Return the (x, y) coordinate for the center point of the cell that contains the specified text.  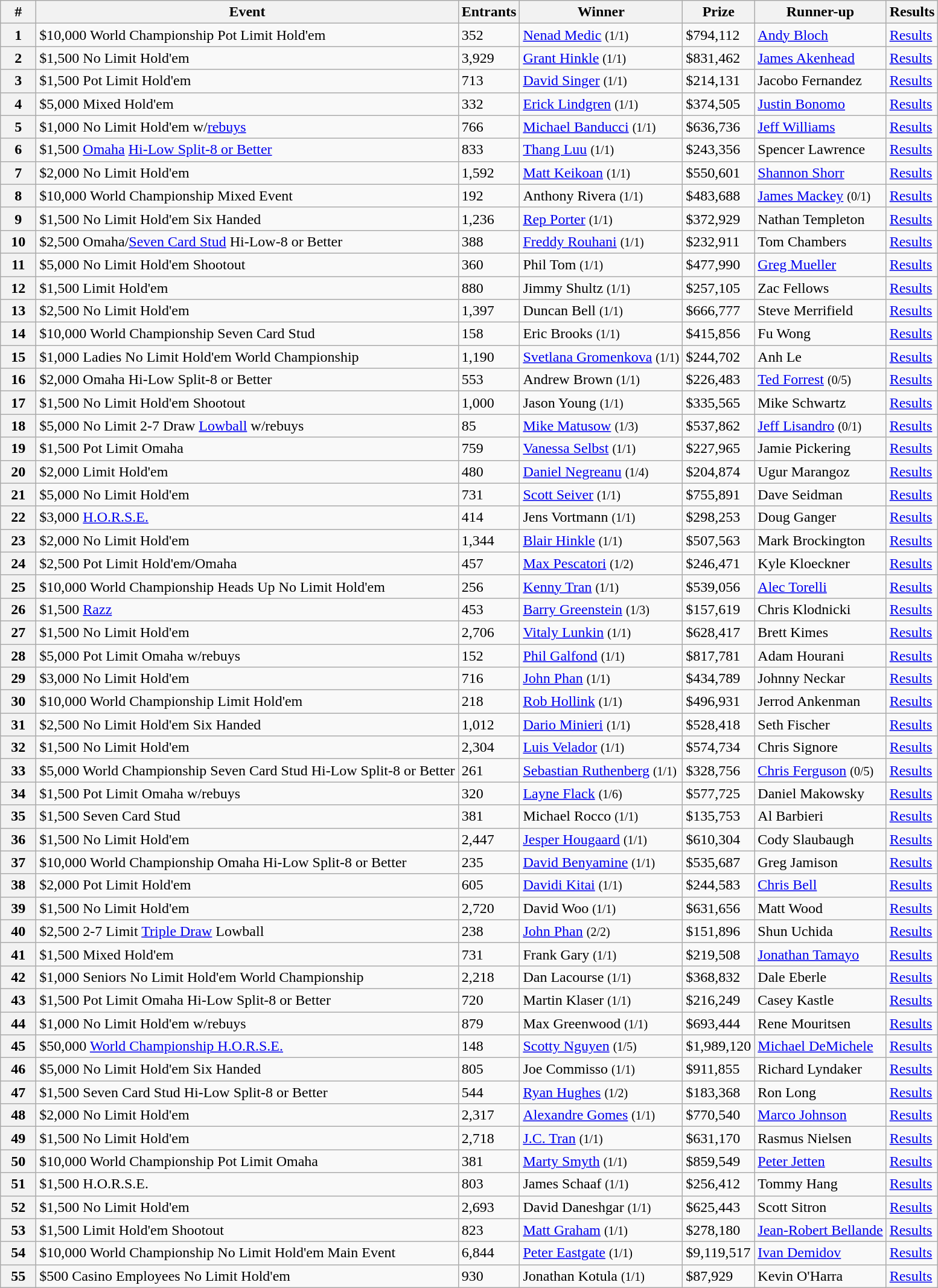
Phil Tom (1/1) (601, 264)
5 (18, 127)
$10,000 World Championship Limit Hold'em (247, 702)
1,236 (489, 219)
$5,000 No Limit Hold'em (247, 495)
23 (18, 540)
Daniel Negreanu (1/4) (601, 472)
457 (489, 563)
716 (489, 679)
Jeff Lisandro (0/1) (820, 426)
$1,500 Pot Limit Omaha (247, 449)
$550,601 (718, 173)
Luis Velador (1/1) (601, 748)
$372,929 (718, 219)
$2,000 Omaha Hi-Low Split-8 or Better (247, 380)
879 (489, 1024)
2,720 (489, 908)
332 (489, 104)
Jesper Hougaard (1/1) (601, 839)
Runner-up (820, 12)
49 (18, 1138)
Johnny Neckar (820, 679)
Andrew Brown (1/1) (601, 380)
Michael DeMichele (820, 1046)
Nathan Templeton (820, 219)
Chris Ferguson (0/5) (820, 771)
$157,619 (718, 609)
$246,471 (718, 563)
Davidi Kitai (1/1) (601, 885)
Casey Kastle (820, 1000)
235 (489, 862)
Vanessa Selbst (1/1) (601, 449)
21 (18, 495)
$135,753 (718, 816)
192 (489, 196)
$1,500 Seven Card Stud (247, 816)
Phil Galfond (1/1) (601, 655)
$214,131 (718, 81)
388 (489, 242)
16 (18, 380)
Layne Flack (1/6) (601, 793)
Chris Bell (820, 885)
Rene Mouritsen (820, 1024)
$535,687 (718, 862)
$328,756 (718, 771)
$9,119,517 (718, 1253)
Ivan Demidov (820, 1253)
$817,781 (718, 655)
2,447 (489, 839)
Kenny Tran (1/1) (601, 586)
$5,000 No Limit 2-7 Draw Lowball w/rebuys (247, 426)
Greg Jamison (820, 862)
880 (489, 288)
152 (489, 655)
$219,508 (718, 954)
1,190 (489, 357)
766 (489, 127)
39 (18, 908)
Mike Schwartz (820, 403)
$1,989,120 (718, 1046)
Ugur Marangoz (820, 472)
Andy Bloch (820, 35)
$10,000 World Championship Omaha Hi-Low Split-8 or Better (247, 862)
42 (18, 977)
Jerrod Ankenman (820, 702)
$610,304 (718, 839)
50 (18, 1161)
2,317 (489, 1115)
1,012 (489, 725)
Anh Le (820, 357)
1 (18, 35)
$415,856 (718, 334)
Alec Torelli (820, 586)
$2,500 Omaha/Seven Card Stud Hi-Low-8 or Better (247, 242)
$204,874 (718, 472)
Shannon Shorr (820, 173)
53 (18, 1230)
$770,540 (718, 1115)
Michael Banducci (1/1) (601, 127)
$10,000 World Championship No Limit Hold'em Main Event (247, 1253)
37 (18, 862)
Richard Lyndaker (820, 1069)
Justin Bonomo (820, 104)
29 (18, 679)
$528,418 (718, 725)
15 (18, 357)
Max Pescatori (1/2) (601, 563)
$226,483 (718, 380)
360 (489, 264)
544 (489, 1092)
$335,565 (718, 403)
$1,500 Omaha Hi-Low Split-8 or Better (247, 150)
Scotty Nguyen (1/5) (601, 1046)
Tom Chambers (820, 242)
$10,000 World Championship Seven Card Stud (247, 334)
28 (18, 655)
352 (489, 35)
Rasmus Nielsen (820, 1138)
12 (18, 288)
52 (18, 1207)
$1,500 Pot Limit Hold'em (247, 81)
David Singer (1/1) (601, 81)
Ted Forrest (0/5) (820, 380)
Jacobo Fernandez (820, 81)
$911,855 (718, 1069)
11 (18, 264)
James Mackey (0/1) (820, 196)
$434,789 (718, 679)
Kevin O'Harra (820, 1276)
34 (18, 793)
$507,563 (718, 540)
Seth Fischer (820, 725)
$693,444 (718, 1024)
48 (18, 1115)
Frank Gary (1/1) (601, 954)
38 (18, 885)
$227,965 (718, 449)
Duncan Bell (1/1) (601, 311)
$87,929 (718, 1276)
256 (489, 586)
Marco Johnson (820, 1115)
27 (18, 632)
$256,412 (718, 1184)
Joe Commisso (1/1) (601, 1069)
Sebastian Ruthenberg (1/1) (601, 771)
Fu Wong (820, 334)
Nenad Medic (1/1) (601, 35)
33 (18, 771)
Mike Matusow (1/3) (601, 426)
238 (489, 931)
30 (18, 702)
10 (18, 242)
Barry Greenstein (1/3) (601, 609)
Dave Seidman (820, 495)
453 (489, 609)
261 (489, 771)
930 (489, 1276)
$374,505 (718, 104)
803 (489, 1184)
Ron Long (820, 1092)
553 (489, 380)
$577,725 (718, 793)
Alexandre Gomes (1/1) (601, 1115)
1,000 (489, 403)
$500 Casino Employees No Limit Hold'em (247, 1276)
$5,000 World Championship Seven Card Stud Hi-Low Split-8 or Better (247, 771)
Anthony Rivera (1/1) (601, 196)
$10,000 World Championship Heads Up No Limit Hold'em (247, 586)
22 (18, 517)
$537,862 (718, 426)
605 (489, 885)
32 (18, 748)
148 (489, 1046)
Shun Uchida (820, 931)
Al Barbieri (820, 816)
46 (18, 1069)
40 (18, 931)
19 (18, 449)
$151,896 (718, 931)
Matt Wood (820, 908)
6,844 (489, 1253)
$1,500 H.O.R.S.E. (247, 1184)
833 (489, 150)
Jamie Pickering (820, 449)
$483,688 (718, 196)
Scott Sitron (820, 1207)
1,592 (489, 173)
$244,583 (718, 885)
Mark Brockington (820, 540)
$5,000 No Limit Hold'em Six Handed (247, 1069)
$278,180 (718, 1230)
$1,500 Limit Hold'em Shootout (247, 1230)
$5,000 Pot Limit Omaha w/rebuys (247, 655)
$2,500 2-7 Limit Triple Draw Lowball (247, 931)
35 (18, 816)
2,304 (489, 748)
1,344 (489, 540)
Jonathan Tamayo (820, 954)
Kyle Kloeckner (820, 563)
$794,112 (718, 35)
J.C. Tran (1/1) (601, 1138)
Spencer Lawrence (820, 150)
1,397 (489, 311)
$257,105 (718, 288)
45 (18, 1046)
Peter Jetten (820, 1161)
805 (489, 1069)
85 (489, 426)
Scott Seiver (1/1) (601, 495)
480 (489, 472)
Jimmy Shultz (1/1) (601, 288)
47 (18, 1092)
$5,000 No Limit Hold'em Shootout (247, 264)
43 (18, 1000)
Blair Hinkle (1/1) (601, 540)
Martin Klaser (1/1) (601, 1000)
Winner (601, 12)
Michael Rocco (1/1) (601, 816)
13 (18, 311)
Jean-Robert Bellande (820, 1230)
$216,249 (718, 1000)
Dale Eberle (820, 977)
720 (489, 1000)
$628,417 (718, 632)
$1,500 Pot Limit Omaha Hi-Low Split-8 or Better (247, 1000)
8 (18, 196)
713 (489, 81)
Jason Young (1/1) (601, 403)
Brett Kimes (820, 632)
$3,000 No Limit Hold'em (247, 679)
David Woo (1/1) (601, 908)
320 (489, 793)
759 (489, 449)
18 (18, 426)
John Phan (2/2) (601, 931)
$574,734 (718, 748)
2,706 (489, 632)
$631,656 (718, 908)
$1,500 Limit Hold'em (247, 288)
$10,000 World Championship Pot Limit Hold'em (247, 35)
Jonathan Kotula (1/1) (601, 1276)
Chris Signore (820, 748)
26 (18, 609)
$625,443 (718, 1207)
$1,500 No Limit Hold'em Shootout (247, 403)
823 (489, 1230)
31 (18, 725)
Matt Keikoan (1/1) (601, 173)
Greg Mueller (820, 264)
Chris Klodnicki (820, 609)
218 (489, 702)
$2,000 Pot Limit Hold'em (247, 885)
$755,891 (718, 495)
3,929 (489, 58)
$539,056 (718, 586)
$2,500 Pot Limit Hold'em/Omaha (247, 563)
$2,500 No Limit Hold'em Six Handed (247, 725)
Thang Luu (1/1) (601, 150)
$2,000 Limit Hold'em (247, 472)
25 (18, 586)
$244,702 (718, 357)
414 (489, 517)
Peter Eastgate (1/1) (601, 1253)
$1,500 Razz (247, 609)
$5,000 Mixed Hold'em (247, 104)
Matt Graham (1/1) (601, 1230)
$631,170 (718, 1138)
41 (18, 954)
4 (18, 104)
# (18, 12)
$1,500 Seven Card Stud Hi-Low Split-8 or Better (247, 1092)
$298,253 (718, 517)
6 (18, 150)
$10,000 World Championship Pot Limit Omaha (247, 1161)
$50,000 World Championship H.O.R.S.E. (247, 1046)
$1,000 Seniors No Limit Hold'em World Championship (247, 977)
$10,000 World Championship Mixed Event (247, 196)
Daniel Makowsky (820, 793)
51 (18, 1184)
Entrants (489, 12)
Tommy Hang (820, 1184)
2 (18, 58)
9 (18, 219)
Vitaly Lunkin (1/1) (601, 632)
$666,777 (718, 311)
Rob Hollink (1/1) (601, 702)
$636,736 (718, 127)
$3,000 H.O.R.S.E. (247, 517)
Jens Vortmann (1/1) (601, 517)
Freddy Rouhani (1/1) (601, 242)
Dan Lacourse (1/1) (601, 977)
44 (18, 1024)
Svetlana Gromenkova (1/1) (601, 357)
158 (489, 334)
$496,931 (718, 702)
$232,911 (718, 242)
Max Greenwood (1/1) (601, 1024)
Grant Hinkle (1/1) (601, 58)
$1,500 Mixed Hold'em (247, 954)
$859,549 (718, 1161)
Dario Minieri (1/1) (601, 725)
17 (18, 403)
James Schaaf (1/1) (601, 1184)
Marty Smyth (1/1) (601, 1161)
$368,832 (718, 977)
2,218 (489, 977)
Adam Hourani (820, 655)
7 (18, 173)
Jeff Williams (820, 127)
20 (18, 472)
$1,500 No Limit Hold'em Six Handed (247, 219)
55 (18, 1276)
David Daneshgar (1/1) (601, 1207)
Prize (718, 12)
$831,462 (718, 58)
14 (18, 334)
Rep Porter (1/1) (601, 219)
36 (18, 839)
24 (18, 563)
Zac Fellows (820, 288)
Cody Slaubaugh (820, 839)
3 (18, 81)
2,718 (489, 1138)
James Akenhead (820, 58)
John Phan (1/1) (601, 679)
54 (18, 1253)
Eric Brooks (1/1) (601, 334)
Ryan Hughes (1/2) (601, 1092)
$1,000 Ladies No Limit Hold'em World Championship (247, 357)
Erick Lindgren (1/1) (601, 104)
2,693 (489, 1207)
$1,500 Pot Limit Omaha w/rebuys (247, 793)
$477,990 (718, 264)
Event (247, 12)
$2,500 No Limit Hold'em (247, 311)
Doug Ganger (820, 517)
$183,368 (718, 1092)
$243,356 (718, 150)
Steve Merrifield (820, 311)
David Benyamine (1/1) (601, 862)
